Scan for the cell matching the given text and deliver its [x, y] coordinate at center. 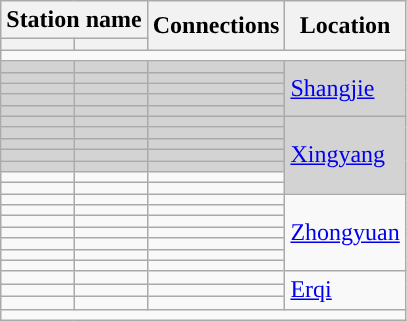
Connections [216, 26]
Station name [74, 20]
Shangjie [345, 88]
Erqi [345, 290]
Xingyang [345, 154]
Zhongyuan [345, 232]
Location [345, 26]
